Scan for the cell matching the given text and deliver its [x, y] coordinate at center. 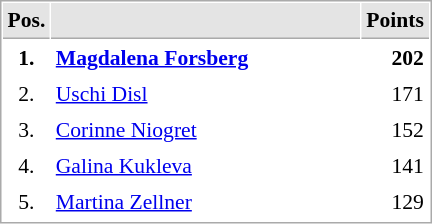
3. [26, 129]
Magdalena Forsberg [206, 57]
Points [396, 21]
Martina Zellner [206, 201]
4. [26, 165]
171 [396, 93]
Corinne Niogret [206, 129]
Uschi Disl [206, 93]
2. [26, 93]
152 [396, 129]
Galina Kukleva [206, 165]
1. [26, 57]
Pos. [26, 21]
141 [396, 165]
129 [396, 201]
202 [396, 57]
5. [26, 201]
